Determine the [X, Y] coordinate at the center of the cell enclosing the given text.  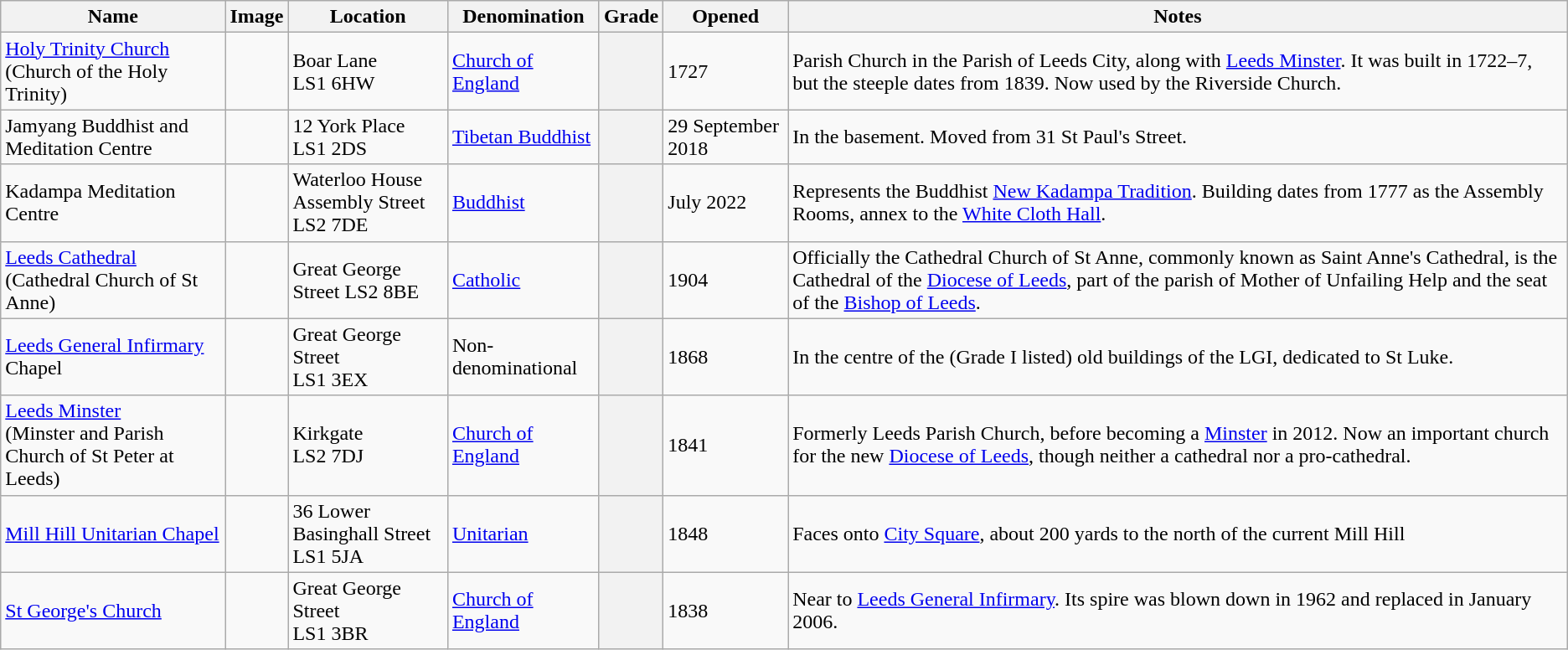
1841 [725, 446]
1838 [725, 611]
Leeds Cathedral(Cathedral Church of St Anne) [113, 280]
Leeds General Infirmary Chapel [113, 357]
July 2022 [725, 203]
1727 [725, 71]
1848 [725, 534]
36 Lower Basinghall StreetLS1 5JA [368, 534]
Non-denominational [523, 357]
Waterloo HouseAssembly Street LS2 7DE [368, 203]
Faces onto City Square, about 200 yards to the north of the current Mill Hill [1178, 534]
Represents the Buddhist New Kadampa Tradition. Building dates from 1777 as the Assembly Rooms, annex to the White Cloth Hall. [1178, 203]
Great George Street LS2 8BE [368, 280]
Jamyang Buddhist and Meditation Centre [113, 137]
KirkgateLS2 7DJ [368, 446]
Unitarian [523, 534]
Kadampa Meditation Centre [113, 203]
Buddhist [523, 203]
Image [256, 17]
Grade [631, 17]
Tibetan Buddhist [523, 137]
Name [113, 17]
Leeds Minster(Minster and Parish Church of St Peter at Leeds) [113, 446]
Boar LaneLS1 6HW [368, 71]
12 York PlaceLS1 2DS [368, 137]
Great George StreetLS1 3BR [368, 611]
Great George StreetLS1 3EX [368, 357]
Location [368, 17]
Near to Leeds General Infirmary. Its spire was blown down in 1962 and replaced in January 2006. [1178, 611]
Catholic [523, 280]
Denomination [523, 17]
Notes [1178, 17]
In the centre of the (Grade I listed) old buildings of the LGI, dedicated to St Luke. [1178, 357]
1904 [725, 280]
Holy Trinity Church(Church of the Holy Trinity) [113, 71]
Opened [725, 17]
In the basement. Moved from 31 St Paul's Street. [1178, 137]
St George's Church [113, 611]
29 September 2018 [725, 137]
Mill Hill Unitarian Chapel [113, 534]
1868 [725, 357]
